Return [X, Y] of the center of cell containing provided text 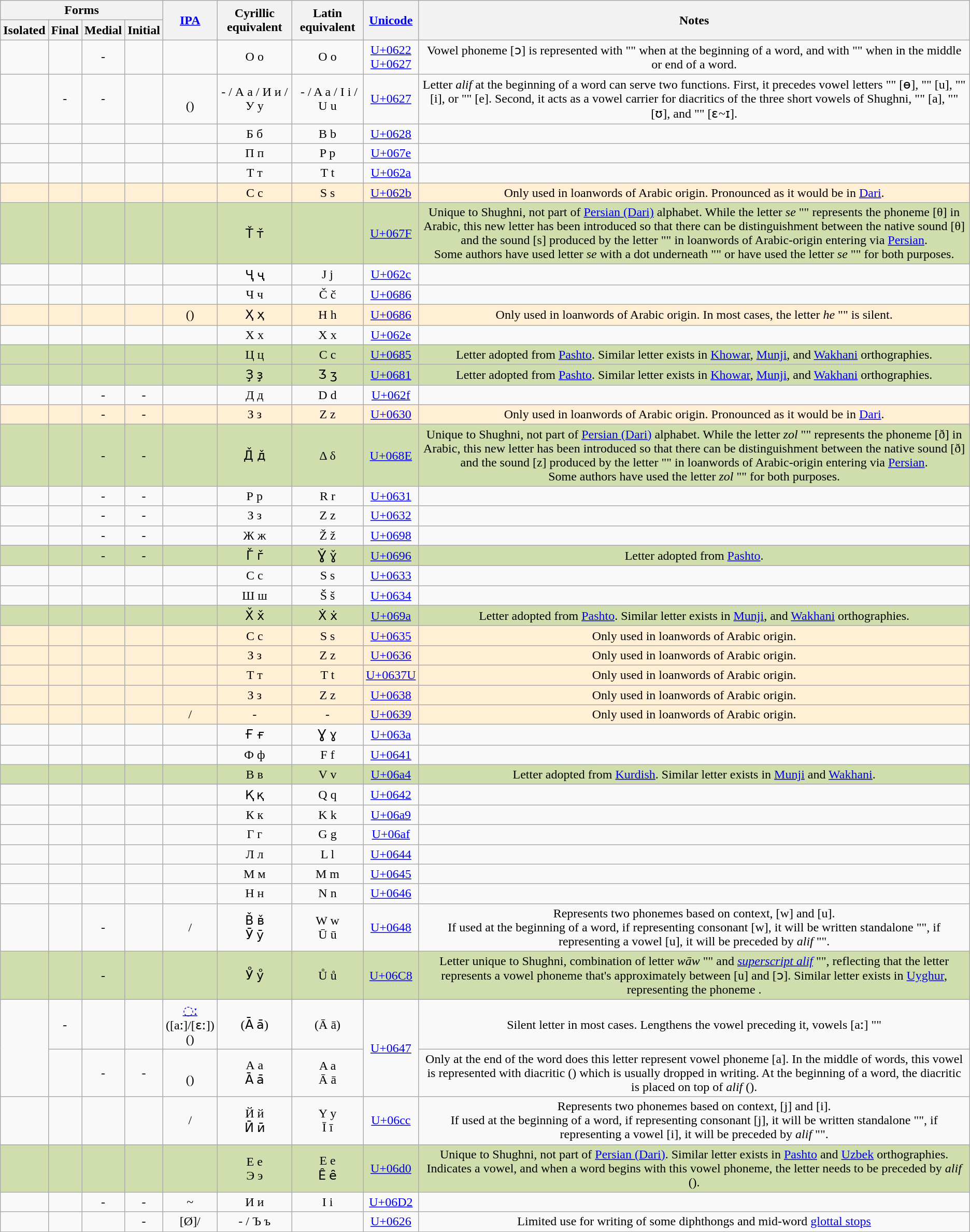
U+0627 [391, 98]
Final [65, 30]
U+0681 [391, 375]
U+0641 [391, 755]
E eȆ ȇ [327, 1168]
U+0636 [391, 655]
(А̄ а̄) [254, 1024]
IPA [190, 20]
Ž ž [327, 535]
U+067F [391, 233]
U+0635 [391, 635]
Isolated [24, 30]
Č č [327, 294]
U+06cc [391, 1121]
N n [327, 894]
U+06d0 [391, 1168]
L l [327, 854]
O o [327, 57]
Letter adopted from Pashto. Similar letter exists in Munji, and Wakhani orthographies. [694, 616]
Silent letter in most cases. Lengthens the vowel preceding it, vowels [aː] "" [694, 1024]
U+06a9 [391, 815]
Ч ч [254, 294]
Н н [254, 894]
U+068E [391, 455]
Й йӢ ӣ [254, 1121]
U+0698 [391, 535]
Δ δ [327, 455]
Ẋ ẋ [327, 616]
Š š [327, 596]
Г̌ г̌ [254, 556]
P p [327, 153]
Х̌ х̌ [254, 616]
Ɣ̌ ɣ̌ [327, 556]
И и [254, 1202]
Forms [82, 10]
В̌ в̌Ӯ ӯ [254, 927]
Қ қ [254, 795]
Vowel phoneme [ɔ] is represented with "" when at the beginning of a word, and with "" when in the middle or end of a word. [694, 57]
U+06af [391, 834]
Х х [254, 335]
U+069a [391, 616]
(Ā ā) [327, 1024]
Д̌ д̌ [254, 455]
U+0631 [391, 496]
Notes [694, 20]
Ů ů [327, 975]
[Ø]/ [190, 1222]
У̊ у̊ [254, 975]
Ғ ғ [254, 735]
Ц ц [254, 355]
Letter adopted from Pashto. [694, 556]
Cyrillic equivalent [254, 20]
U+063a [391, 735]
W wŪ ū [327, 927]
М м [254, 874]
U+0685 [391, 355]
Ʒ ʒ [327, 375]
U+0645 [391, 874]
Ɣ ɣ [327, 735]
Е еЭ э [254, 1168]
U+062e [391, 335]
U+06a4 [391, 774]
Latin equivalent [327, 20]
Letter adopted from Kurdish. Similar letter exists in Munji and Wakhani. [694, 774]
D d [327, 395]
Only used in loanwords of Arabic origin. In most cases, the letter he "" is silent. [694, 315]
Д д [254, 395]
U+0632 [391, 516]
V v [327, 774]
Л л [254, 854]
К к [254, 815]
Medial [104, 30]
F f [327, 755]
Б б [254, 133]
U+0638 [391, 695]
Limited use for writing of some diphthongs and mid-word glottal stops [694, 1222]
U+062b [391, 193]
Y yĪ ī [327, 1121]
- / Ъ ъ [254, 1222]
Т̌ т̌ [254, 233]
Р р [254, 496]
Ж ж [254, 535]
R r [327, 496]
Г г [254, 834]
U+0642 [391, 795]
U+06C8 [391, 975]
U+0696 [391, 556]
U+0637U [391, 675]
U+0644 [391, 854]
U+0646 [391, 894]
U+0648 [391, 927]
U+062f [391, 395]
А аА̄ а̄ [254, 1073]
U+06D2 [391, 1202]
I i [327, 1202]
В в [254, 774]
U+0633 [391, 576]
U+0639 [391, 715]
Ш ш [254, 596]
П п [254, 153]
C c [327, 355]
J j [327, 275]
U+0628 [391, 133]
U+067e [391, 153]
‌ - / A a / I i / U u [327, 98]
Ҷ ҷ [254, 275]
U+062a [391, 173]
U+062c [391, 275]
Ф ф [254, 755]
U+0647 [391, 1048]
B b [327, 133]
G g [327, 834]
M m [327, 874]
О о [254, 57]
U+0634 [391, 596]
K k [327, 815]
X x [327, 335]
- / А а / И и / У у [254, 98]
~ [190, 1202]
H h [327, 315]
U+0630 [391, 415]
Q q [327, 795]
Ҳ ҳ [254, 315]
U+0622U+0627 [391, 57]
Unicode [391, 20]
A aĀ ā [327, 1073]
Initial [144, 30]
◌ː([aː]/[ɛː])() [190, 1024]
Ҙ ҙ [254, 375]
U+0626 [391, 1222]
